Return the (x, y) coordinate for the center point of the cell that contains the specified text.  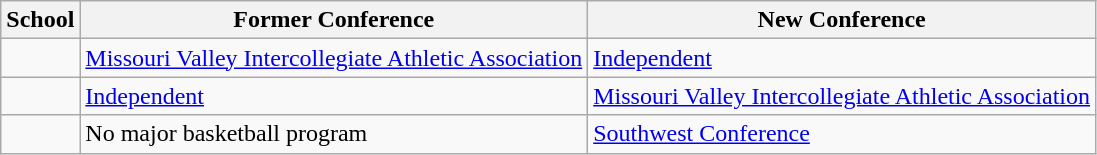
School (40, 20)
No major basketball program (334, 134)
Southwest Conference (842, 134)
Former Conference (334, 20)
New Conference (842, 20)
